From the cell containing the given text, extract its center point as [x, y] coordinate. 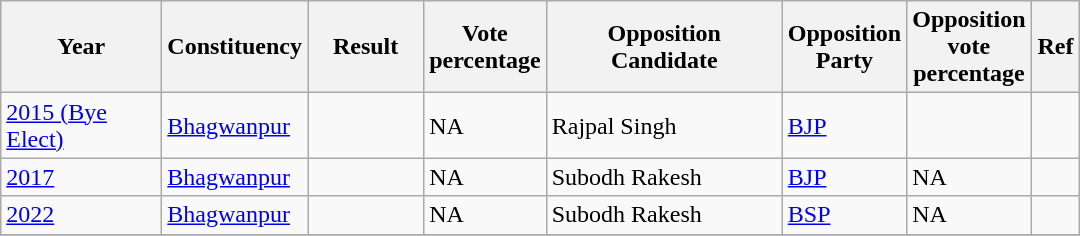
Ref [1056, 47]
Result [366, 47]
2017 [82, 177]
Opposition Party [844, 47]
Constituency [235, 47]
Opposition Candidate [664, 47]
2022 [82, 215]
Rajpal Singh [664, 126]
Vote percentage [486, 47]
Opposition vote percentage [969, 47]
BSP [844, 215]
2015 (Bye Elect) [82, 126]
Year [82, 47]
